Extract the [x, y] coordinate from the center of the cell holding the provided text.  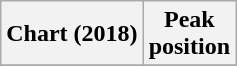
Chart (2018) [72, 34]
Peakposition [189, 34]
